Search for the cell housing the specified text and yield its [X, Y] center coordinate. 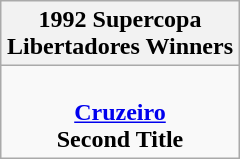
CruzeiroSecond Title [120, 112]
1992 SupercopaLibertadores Winners [120, 34]
